Locate the cell with the specified text and output its [x, y] center coordinate. 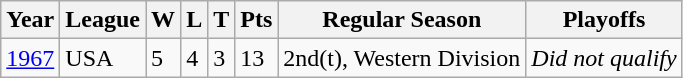
13 [256, 58]
League [103, 20]
2nd(t), Western Division [402, 58]
4 [194, 58]
T [222, 20]
Regular Season [402, 20]
Pts [256, 20]
W [164, 20]
1967 [30, 58]
Year [30, 20]
USA [103, 58]
Playoffs [604, 20]
L [194, 20]
Did not qualify [604, 58]
5 [164, 58]
3 [222, 58]
